Return (x, y) of the center of cell containing provided text 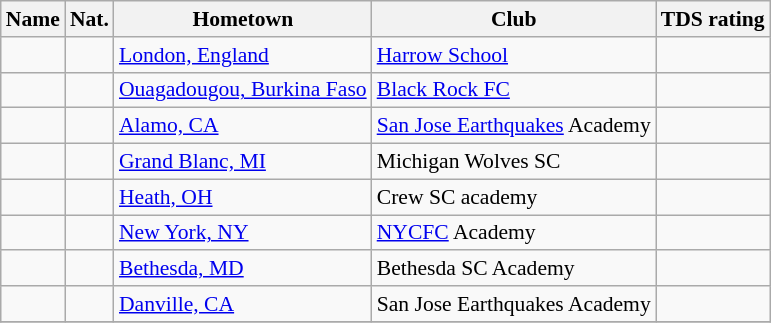
NYCFC Academy (514, 233)
Michigan Wolves SC (514, 162)
Alamo, CA (243, 126)
Ouagadougou, Burkina Faso (243, 90)
Heath, OH (243, 197)
New York, NY (243, 233)
Danville, CA (243, 304)
Name (33, 19)
Bethesda SC Academy (514, 269)
Harrow School (514, 55)
Bethesda, MD (243, 269)
Club (514, 19)
Hometown (243, 19)
London, England (243, 55)
TDS rating (713, 19)
Nat. (90, 19)
Black Rock FC (514, 90)
Grand Blanc, MI (243, 162)
Crew SC academy (514, 197)
